Find where the given text appears and provide that cell's center as (X, Y) coordinate. 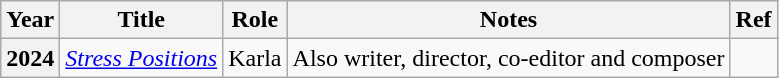
Title (142, 20)
Ref (754, 20)
2024 (30, 58)
Stress Positions (142, 58)
Role (255, 20)
Year (30, 20)
Notes (508, 20)
Also writer, director, co-editor and composer (508, 58)
Karla (255, 58)
